Pinpoint the cell where the given text exists, returning its [x, y] midpoint coordinate. 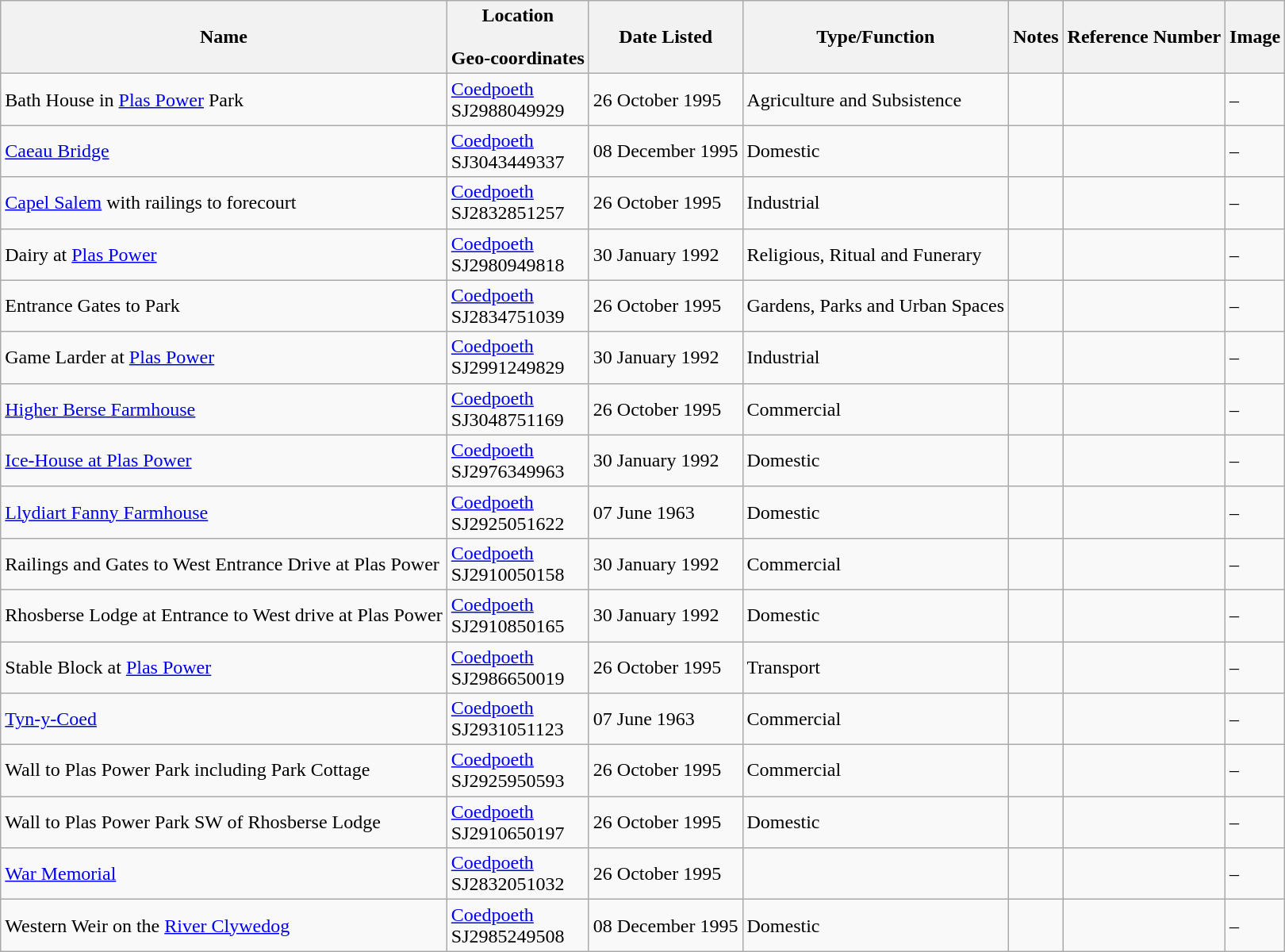
Date Listed [666, 37]
Llydiart Fanny Farmhouse [224, 512]
Rhosberse Lodge at Entrance to West drive at Plas Power [224, 616]
Higher Berse Farmhouse [224, 409]
CoedpoethSJ2910850165 [517, 616]
Agriculture and Subsistence [876, 100]
Railings and Gates to West Entrance Drive at Plas Power [224, 563]
Game Larder at Plas Power [224, 357]
Caeau Bridge [224, 151]
Ice-House at Plas Power [224, 460]
CoedpoethSJ2991249829 [517, 357]
Capel Salem with railings to forecourt [224, 203]
CoedpoethSJ2976349963 [517, 460]
CoedpoethSJ2931051123 [517, 719]
CoedpoethSJ2832851257 [517, 203]
Notes [1036, 37]
Transport [876, 666]
Image [1255, 37]
Tyn-y-Coed [224, 719]
Wall to Plas Power Park including Park Cottage [224, 771]
LocationGeo-coordinates [517, 37]
Entrance Gates to Park [224, 306]
CoedpoethSJ2925950593 [517, 771]
CoedpoethSJ3043449337 [517, 151]
CoedpoethSJ2910050158 [517, 563]
CoedpoethSJ2980949818 [517, 254]
CoedpoethSJ2910650197 [517, 822]
CoedpoethSJ2986650019 [517, 666]
Dairy at Plas Power [224, 254]
CoedpoethSJ3048751169 [517, 409]
Type/Function [876, 37]
Stable Block at Plas Power [224, 666]
CoedpoethSJ2832051032 [517, 874]
War Memorial [224, 874]
CoedpoethSJ2834751039 [517, 306]
Name [224, 37]
Bath House in Plas Power Park [224, 100]
Wall to Plas Power Park SW of Rhosberse Lodge [224, 822]
Reference Number [1144, 37]
CoedpoethSJ2985249508 [517, 925]
CoedpoethSJ2925051622 [517, 512]
CoedpoethSJ2988049929 [517, 100]
Religious, Ritual and Funerary [876, 254]
Western Weir on the River Clywedog [224, 925]
Gardens, Parks and Urban Spaces [876, 306]
